Provide the (x, y) coordinate of the cell's center where the given text is located.  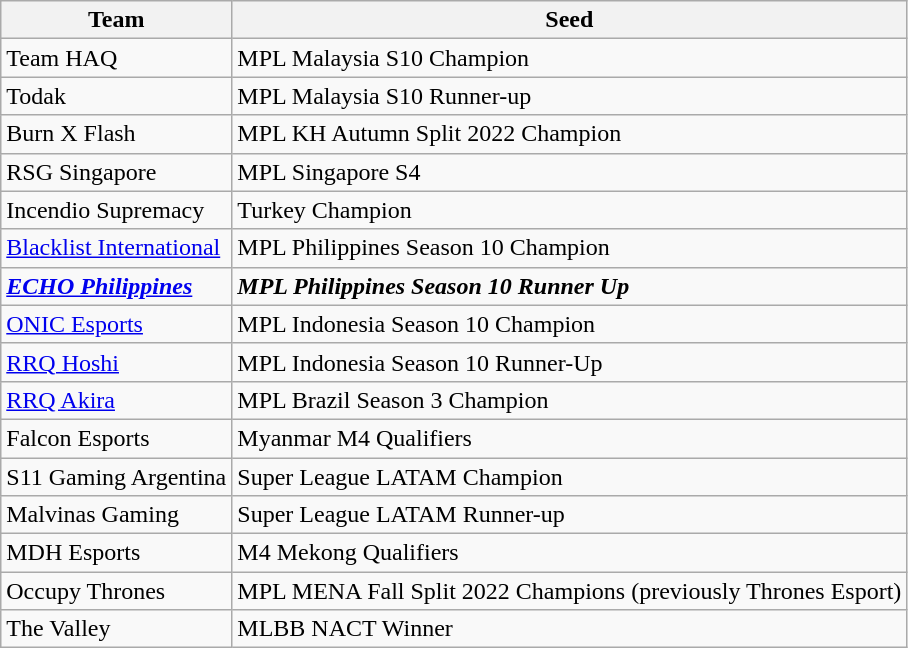
MPL Indonesia Season 10 Champion (570, 324)
MPL MENA Fall Split 2022 Champions (previously Thrones Esport) (570, 591)
Malvinas Gaming (116, 515)
MPL Brazil Season 3 Champion (570, 400)
ECHO Philippines (116, 286)
Burn X Flash (116, 134)
Super League LATAM Runner-up (570, 515)
RSG Singapore (116, 172)
MPL Philippines Season 10 Runner Up (570, 286)
The Valley (116, 629)
Myanmar M4 Qualifiers (570, 438)
MPL KH Autumn Split 2022 Champion (570, 134)
Super League LATAM Champion (570, 477)
Team (116, 20)
RRQ Akira (116, 400)
S11 Gaming Argentina (116, 477)
MPL Malaysia S10 Runner-up (570, 96)
M4 Mekong Qualifiers (570, 553)
MPL Malaysia S10 Champion (570, 58)
Turkey Champion (570, 210)
RRQ Hoshi (116, 362)
Blacklist International (116, 248)
Falcon Esports (116, 438)
ONIC Esports (116, 324)
Seed (570, 20)
MLBB NACT Winner (570, 629)
Incendio Supremacy (116, 210)
Todak (116, 96)
MPL Singapore S4 (570, 172)
MPL Indonesia Season 10 Runner-Up (570, 362)
Team HAQ (116, 58)
MDH Esports (116, 553)
MPL Philippines Season 10 Champion (570, 248)
Occupy Thrones (116, 591)
